Return (x, y) of the center of cell containing provided text 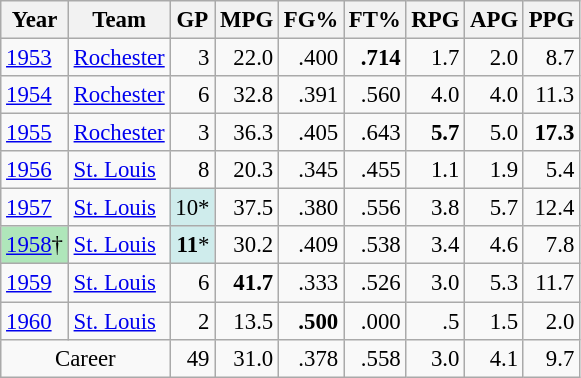
.526 (376, 283)
8 (192, 170)
MPG (247, 20)
4.6 (494, 245)
.455 (376, 170)
9.7 (551, 358)
.378 (312, 358)
FT% (376, 20)
.000 (376, 321)
.643 (376, 133)
1953 (35, 58)
5.3 (494, 283)
1959 (35, 283)
11* (192, 245)
FG% (312, 20)
1956 (35, 170)
1.5 (494, 321)
1954 (35, 95)
11.7 (551, 283)
1957 (35, 208)
5.4 (551, 170)
Year (35, 20)
Team (119, 20)
1.1 (436, 170)
RPG (436, 20)
20.3 (247, 170)
.391 (312, 95)
10* (192, 208)
.380 (312, 208)
.400 (312, 58)
5.0 (494, 133)
.538 (376, 245)
37.5 (247, 208)
1955 (35, 133)
11.3 (551, 95)
31.0 (247, 358)
.5 (436, 321)
1958† (35, 245)
GP (192, 20)
7.8 (551, 245)
49 (192, 358)
APG (494, 20)
.409 (312, 245)
17.3 (551, 133)
.558 (376, 358)
1.9 (494, 170)
13.5 (247, 321)
12.4 (551, 208)
.333 (312, 283)
.405 (312, 133)
.556 (376, 208)
1.7 (436, 58)
30.2 (247, 245)
32.8 (247, 95)
8.7 (551, 58)
.560 (376, 95)
4.1 (494, 358)
36.3 (247, 133)
2 (192, 321)
PPG (551, 20)
.345 (312, 170)
41.7 (247, 283)
3.4 (436, 245)
.714 (376, 58)
Career (86, 358)
22.0 (247, 58)
3.8 (436, 208)
1960 (35, 321)
.500 (312, 321)
